Provide the [X, Y] coordinate of the cell's center where the given text is located.  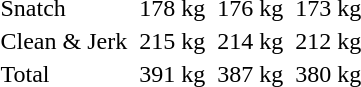
214 kg [250, 41]
215 kg [172, 41]
